Identify which cell holds the provided text, then report its (x, y) central coordinate. 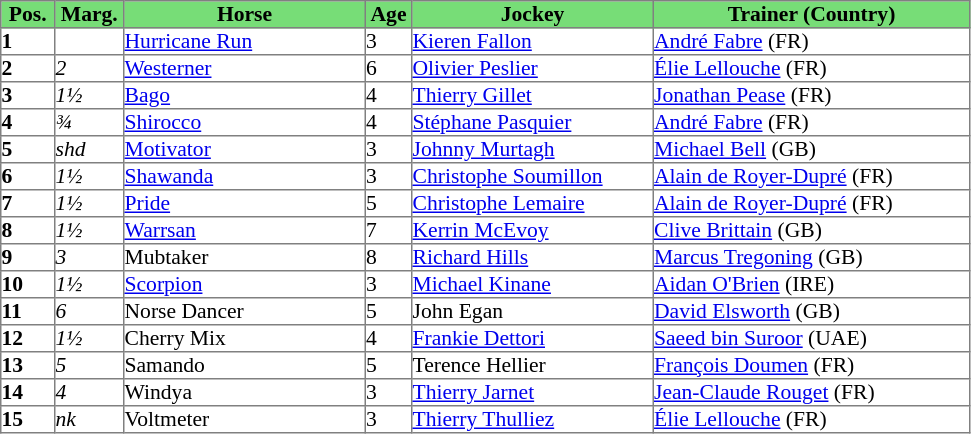
Thierry Jarnet (533, 392)
Age (388, 14)
13 (28, 366)
Windya (245, 392)
Jonathan Pease (FR) (811, 96)
Michael Bell (GB) (811, 150)
Marg. (90, 14)
Aidan O'Brien (IRE) (811, 284)
Cherry Mix (245, 338)
11 (28, 312)
Clive Brittain (GB) (811, 230)
Pos. (28, 14)
14 (28, 392)
Westerner (245, 68)
Samando (245, 366)
9 (28, 258)
15 (28, 420)
Horse (245, 14)
nk (90, 420)
Warrsan (245, 230)
Jockey (533, 14)
Christophe Lemaire (533, 204)
Voltmeter (245, 420)
Jean-Claude Rouget (FR) (811, 392)
Marcus Tregoning (GB) (811, 258)
Norse Dancer (245, 312)
Stéphane Pasquier (533, 122)
Thierry Thulliez (533, 420)
Richard Hills (533, 258)
Hurricane Run (245, 42)
Pride (245, 204)
shd (90, 150)
Scorpion (245, 284)
Johnny Murtagh (533, 150)
Kieren Fallon (533, 42)
1 (28, 42)
¾ (90, 122)
Shirocco (245, 122)
Frankie Dettori (533, 338)
Bago (245, 96)
Christophe Soumillon (533, 176)
Kerrin McEvoy (533, 230)
Olivier Peslier (533, 68)
Thierry Gillet (533, 96)
Mubtaker (245, 258)
Michael Kinane (533, 284)
Terence Hellier (533, 366)
David Elsworth (GB) (811, 312)
Motivator (245, 150)
Trainer (Country) (811, 14)
Saeed bin Suroor (UAE) (811, 338)
Shawanda (245, 176)
John Egan (533, 312)
12 (28, 338)
François Doumen (FR) (811, 366)
10 (28, 284)
